Pinpoint the cell where the given text exists, returning its (X, Y) midpoint coordinate. 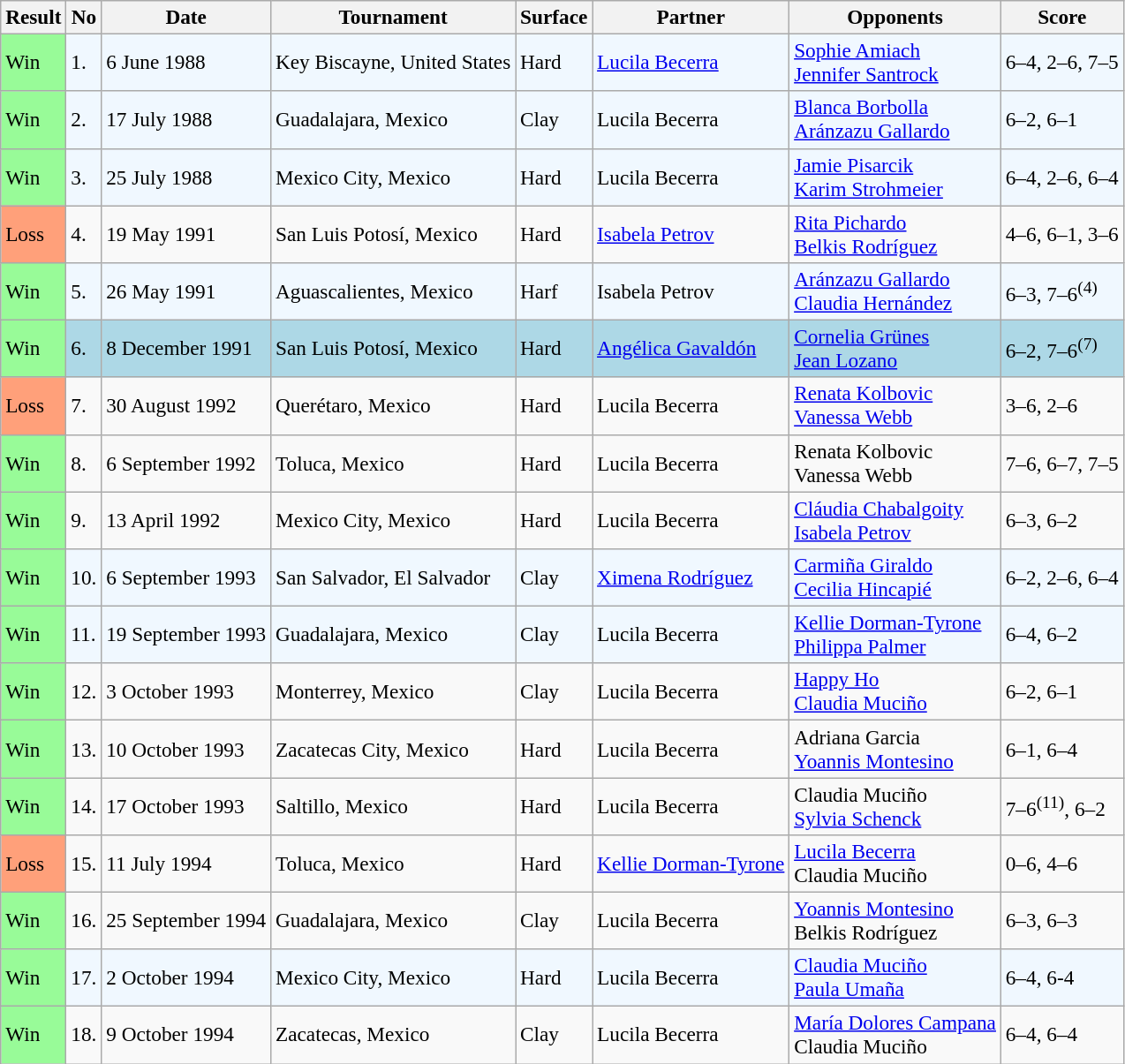
Zacatecas City, Mexico (394, 749)
1. (84, 62)
Angélica Gavaldón (691, 348)
Aránzazu Gallardo Claudia Hernández (895, 291)
Aguascalientes, Mexico (394, 291)
Tournament (394, 17)
3–6, 2–6 (1061, 406)
Cornelia Grünes Jean Lozano (895, 348)
Claudia Muciño Paula Umaña (895, 978)
2 October 1994 (186, 978)
Adriana Garcia Yoannis Montesino (895, 749)
17. (84, 978)
Kellie Dorman-Tyrone Philippa Palmer (895, 634)
11 July 1994 (186, 864)
Blanca Borbolla Aránzazu Gallardo (895, 120)
6. (84, 348)
María Dolores Campana Claudia Muciño (895, 1035)
15. (84, 864)
6–4, 6-4 (1061, 978)
9. (84, 519)
3 October 1993 (186, 692)
6–4, 6–2 (1061, 634)
10 October 1993 (186, 749)
7. (84, 406)
12. (84, 692)
9 October 1994 (186, 1035)
Zacatecas, Mexico (394, 1035)
8. (84, 463)
0–6, 4–6 (1061, 864)
4. (84, 233)
16. (84, 920)
Opponents (895, 17)
San Salvador, El Salvador (394, 577)
6–2, 7–6(7) (1061, 348)
Kellie Dorman-Tyrone (691, 864)
Cláudia Chabalgoity Isabela Petrov (895, 519)
8 December 1991 (186, 348)
6–3, 6–2 (1061, 519)
6–2, 2–6, 6–4 (1061, 577)
Claudia Muciño Sylvia Schenck (895, 805)
25 September 1994 (186, 920)
6 June 1988 (186, 62)
Monterrey, Mexico (394, 692)
Result (34, 17)
Score (1061, 17)
6 September 1993 (186, 577)
6 September 1992 (186, 463)
Yoannis Montesino Belkis Rodríguez (895, 920)
3. (84, 177)
6–1, 6–4 (1061, 749)
19 May 1991 (186, 233)
Harf (555, 291)
Happy Ho Claudia Muciño (895, 692)
Jamie Pisarcik Karim Strohmeier (895, 177)
Carmiña Giraldo Cecilia Hincapié (895, 577)
6–4, 6–4 (1061, 1035)
30 August 1992 (186, 406)
Sophie Amiach Jennifer Santrock (895, 62)
5. (84, 291)
17 July 1988 (186, 120)
6–3, 6–3 (1061, 920)
17 October 1993 (186, 805)
6–4, 2–6, 6–4 (1061, 177)
Partner (691, 17)
10. (84, 577)
Saltillo, Mexico (394, 805)
14. (84, 805)
25 July 1988 (186, 177)
6–4, 2–6, 7–5 (1061, 62)
Lucila Becerra Claudia Muciño (895, 864)
Ximena Rodríguez (691, 577)
13. (84, 749)
4–6, 6–1, 3–6 (1061, 233)
26 May 1991 (186, 291)
Rita Pichardo Belkis Rodríguez (895, 233)
18. (84, 1035)
19 September 1993 (186, 634)
Date (186, 17)
No (84, 17)
Surface (555, 17)
Key Biscayne, United States (394, 62)
6–3, 7–6(4) (1061, 291)
2. (84, 120)
13 April 1992 (186, 519)
7–6, 6–7, 7–5 (1061, 463)
7–6(11), 6–2 (1061, 805)
11. (84, 634)
Querétaro, Mexico (394, 406)
